Search for the cell housing the specified text and yield its [X, Y] center coordinate. 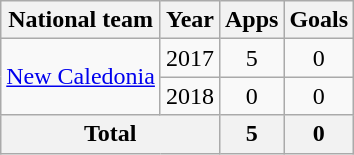
Goals [319, 20]
Apps [251, 20]
National team [81, 20]
2018 [190, 96]
Total [110, 134]
New Caledonia [81, 77]
Year [190, 20]
2017 [190, 58]
